Scan for the cell matching the given text and deliver its [X, Y] coordinate at center. 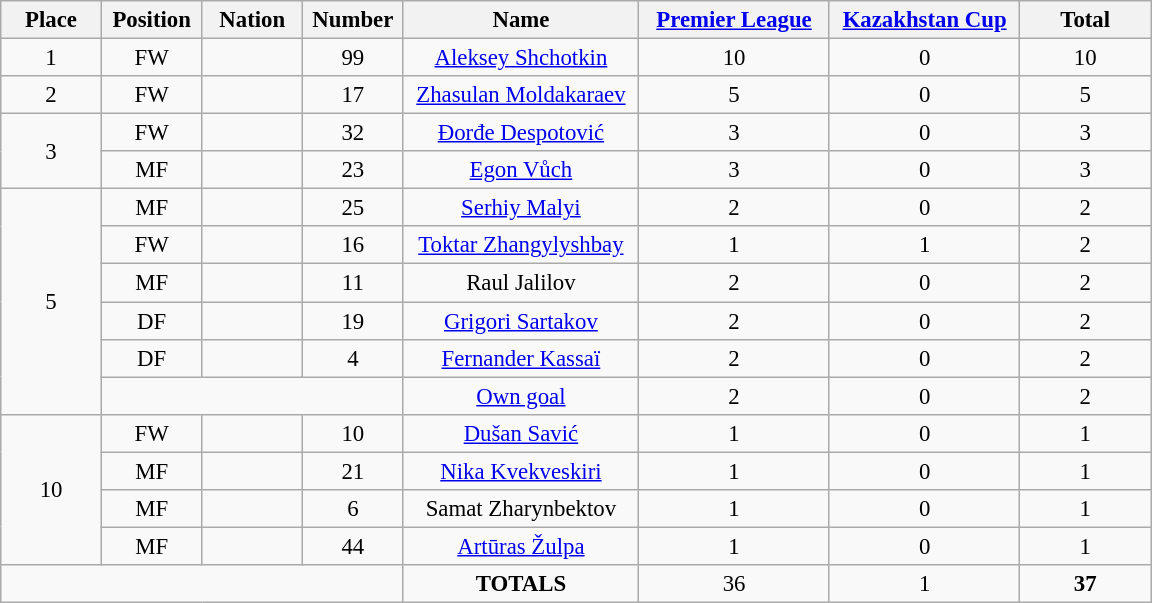
21 [354, 471]
Dušan Savić [521, 433]
Nika Kvekveskiri [521, 471]
Kazakhstan Cup [924, 20]
11 [354, 283]
4 [354, 358]
Samat Zharynbektov [521, 509]
23 [354, 170]
Đorđe Despotović [521, 133]
Zhasulan Moldakaraev [521, 95]
Fernander Kassaï [521, 358]
Place [52, 20]
Own goal [521, 396]
Raul Jalilov [521, 283]
16 [354, 245]
37 [1086, 584]
Aleksey Shchotkin [521, 58]
Name [521, 20]
Premier League [734, 20]
19 [354, 321]
Egon Vůch [521, 170]
44 [354, 546]
Serhiy Malyi [521, 208]
Artūras Žulpa [521, 546]
Grigori Sartakov [521, 321]
36 [734, 584]
Toktar Zhangylyshbay [521, 245]
Total [1086, 20]
99 [354, 58]
TOTALS [521, 584]
32 [354, 133]
17 [354, 95]
25 [354, 208]
6 [354, 509]
Position [152, 20]
Number [354, 20]
Nation [252, 20]
